Provide the [x, y] coordinate of the cell's center where the given text is located.  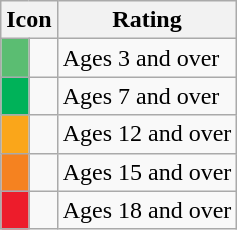
Ages 7 and over [147, 96]
Ages 3 and over [147, 58]
Icon [29, 20]
Ages 12 and over [147, 134]
Rating [147, 20]
Ages 18 and over [147, 210]
Ages 15 and over [147, 172]
